Output the [X, Y] coordinate of the center of the cell containing the given text.  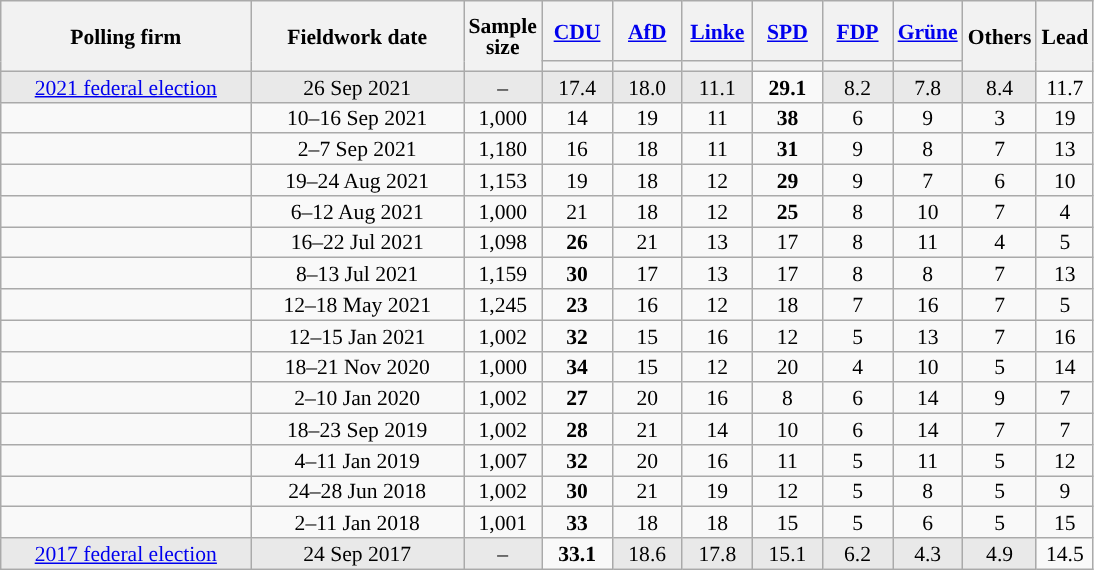
18.0 [647, 86]
1,098 [503, 242]
34 [577, 366]
Fieldwork date [358, 36]
Lead [1064, 36]
FDP [857, 31]
29.1 [787, 86]
2–10 Jan 2020 [358, 398]
25 [787, 212]
CDU [577, 31]
6–12 Aug 2021 [358, 212]
Polling firm [126, 36]
33 [577, 522]
SPD [787, 31]
17.4 [577, 86]
1,245 [503, 304]
Samplesize [503, 36]
2–11 Jan 2018 [358, 522]
12–18 May 2021 [358, 304]
Grüne [928, 31]
26 [577, 242]
12–15 Jan 2021 [358, 336]
29 [787, 180]
23 [577, 304]
1,153 [503, 180]
8–13 Jul 2021 [358, 274]
15.1 [787, 554]
1,180 [503, 150]
24–28 Jun 2018 [358, 492]
11.1 [717, 86]
18–23 Sep 2019 [358, 430]
6.2 [857, 554]
27 [577, 398]
8.4 [1000, 86]
31 [787, 150]
1,007 [503, 460]
28 [577, 430]
14.5 [1064, 554]
Others [1000, 36]
2021 federal election [126, 86]
1,001 [503, 522]
11.7 [1064, 86]
4.9 [1000, 554]
24 Sep 2017 [358, 554]
4–11 Jan 2019 [358, 460]
Linke [717, 31]
38 [787, 118]
8.2 [857, 86]
3 [1000, 118]
18–21 Nov 2020 [358, 366]
17.8 [717, 554]
1,159 [503, 274]
10–16 Sep 2021 [358, 118]
4.3 [928, 554]
7.8 [928, 86]
19–24 Aug 2021 [358, 180]
2–7 Sep 2021 [358, 150]
18.6 [647, 554]
26 Sep 2021 [358, 86]
2017 federal election [126, 554]
33.1 [577, 554]
16–22 Jul 2021 [358, 242]
AfD [647, 31]
